Return (X, Y) of the center of cell containing provided text 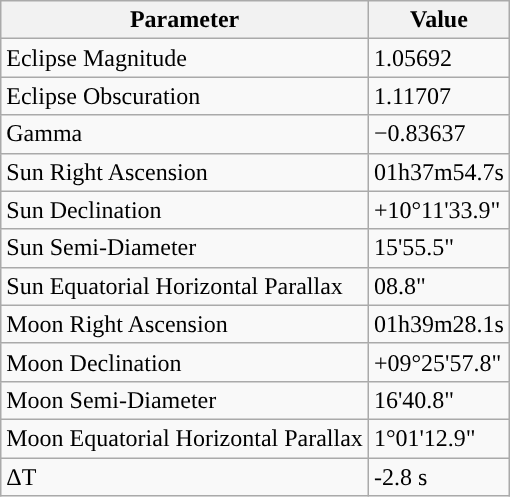
Gamma (185, 134)
-2.8 s (438, 477)
15'55.5" (438, 248)
1.11707 (438, 96)
Moon Right Ascension (185, 324)
+10°11'33.9" (438, 210)
Eclipse Obscuration (185, 96)
Moon Declination (185, 362)
1.05692 (438, 58)
01h39m28.1s (438, 324)
ΔT (185, 477)
Moon Equatorial Horizontal Parallax (185, 438)
08.8" (438, 286)
Sun Semi-Diameter (185, 248)
Value (438, 20)
−0.83637 (438, 134)
1°01'12.9" (438, 438)
+09°25'57.8" (438, 362)
Eclipse Magnitude (185, 58)
Sun Right Ascension (185, 172)
Sun Equatorial Horizontal Parallax (185, 286)
01h37m54.7s (438, 172)
Sun Declination (185, 210)
Parameter (185, 20)
Moon Semi-Diameter (185, 400)
16'40.8" (438, 400)
